Identify which cell holds the provided text, then report its (X, Y) central coordinate. 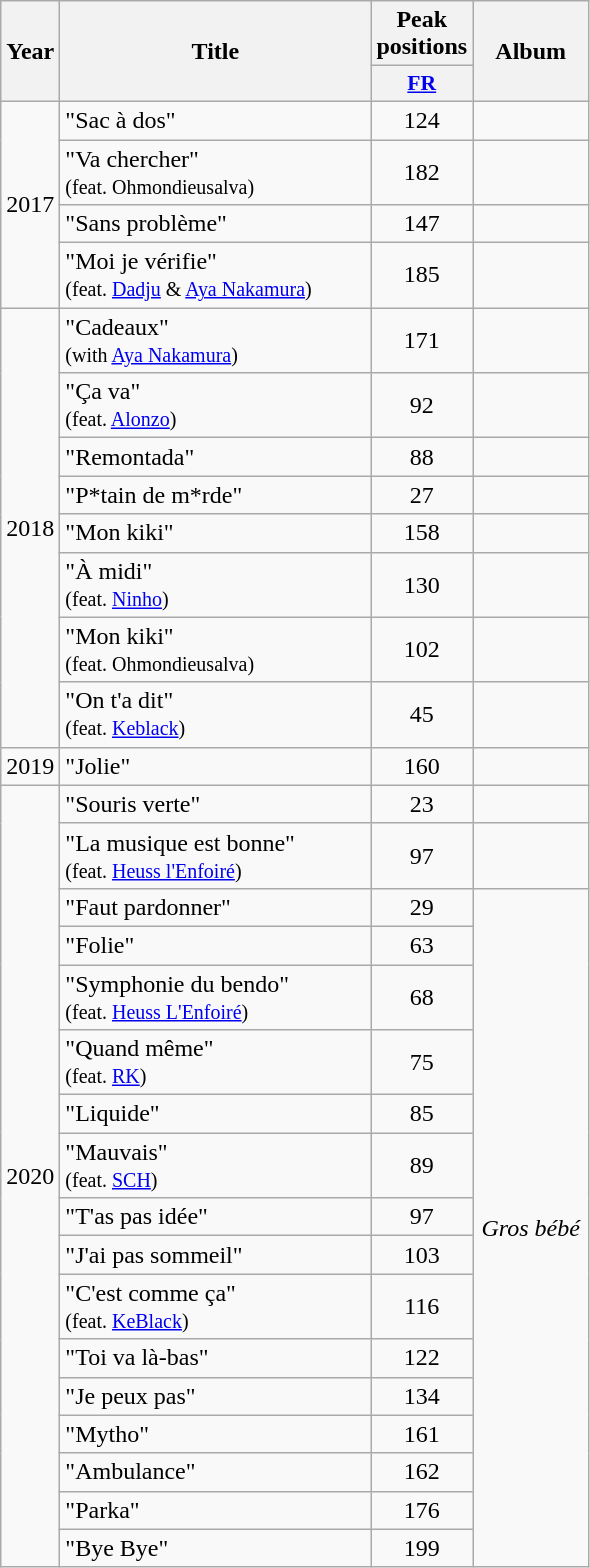
"Jolie" (216, 766)
"Ça va"(feat. Alonzo) (216, 406)
"Bye Bye" (216, 1548)
102 (422, 650)
"À midi" (feat. Ninho) (216, 584)
"Faut pardonner" (216, 907)
"Mon kiki" (216, 533)
Gros bébé (531, 1228)
"Quand même" (feat. RK) (216, 1062)
23 (422, 804)
"Sac à dos" (216, 120)
134 (422, 1396)
199 (422, 1548)
Year (30, 52)
88 (422, 457)
"T'as pas idée" (216, 1217)
45 (422, 714)
Title (216, 52)
"Mytho" (216, 1434)
"Liquide" (216, 1114)
"Moi je vérifie"(feat. Dadju & Aya Nakamura) (216, 276)
FR (422, 84)
63 (422, 945)
75 (422, 1062)
68 (422, 996)
103 (422, 1255)
"La musique est bonne"(feat. Heuss l'Enfoiré) (216, 856)
147 (422, 224)
"Symphonie du bendo" (feat. Heuss L'Enfoiré) (216, 996)
"P*tain de m*rde" (216, 495)
"Folie" (216, 945)
85 (422, 1114)
2017 (30, 204)
"Souris verte" (216, 804)
"C'est comme ça" (feat. KeBlack) (216, 1306)
"Va chercher"(feat. Ohmondieusalva) (216, 172)
116 (422, 1306)
Album (531, 52)
124 (422, 120)
182 (422, 172)
176 (422, 1510)
"Sans problème" (216, 224)
"Parka" (216, 1510)
122 (422, 1358)
89 (422, 1166)
92 (422, 406)
Peak positions (422, 34)
"Ambulance" (216, 1472)
"Mon kiki" (feat. Ohmondieusalva) (216, 650)
"Je peux pas" (216, 1396)
161 (422, 1434)
"J'ai pas sommeil" (216, 1255)
"On t'a dit" (feat. Keblack) (216, 714)
158 (422, 533)
130 (422, 584)
2020 (30, 1176)
"Toi va là-bas" (216, 1358)
"Remontada" (216, 457)
160 (422, 766)
185 (422, 276)
162 (422, 1472)
171 (422, 340)
29 (422, 907)
2018 (30, 528)
27 (422, 495)
2019 (30, 766)
"Mauvais" (feat. SCH) (216, 1166)
"Cadeaux"(with Aya Nakamura) (216, 340)
